Pinpoint the cell where the given text exists, returning its [x, y] midpoint coordinate. 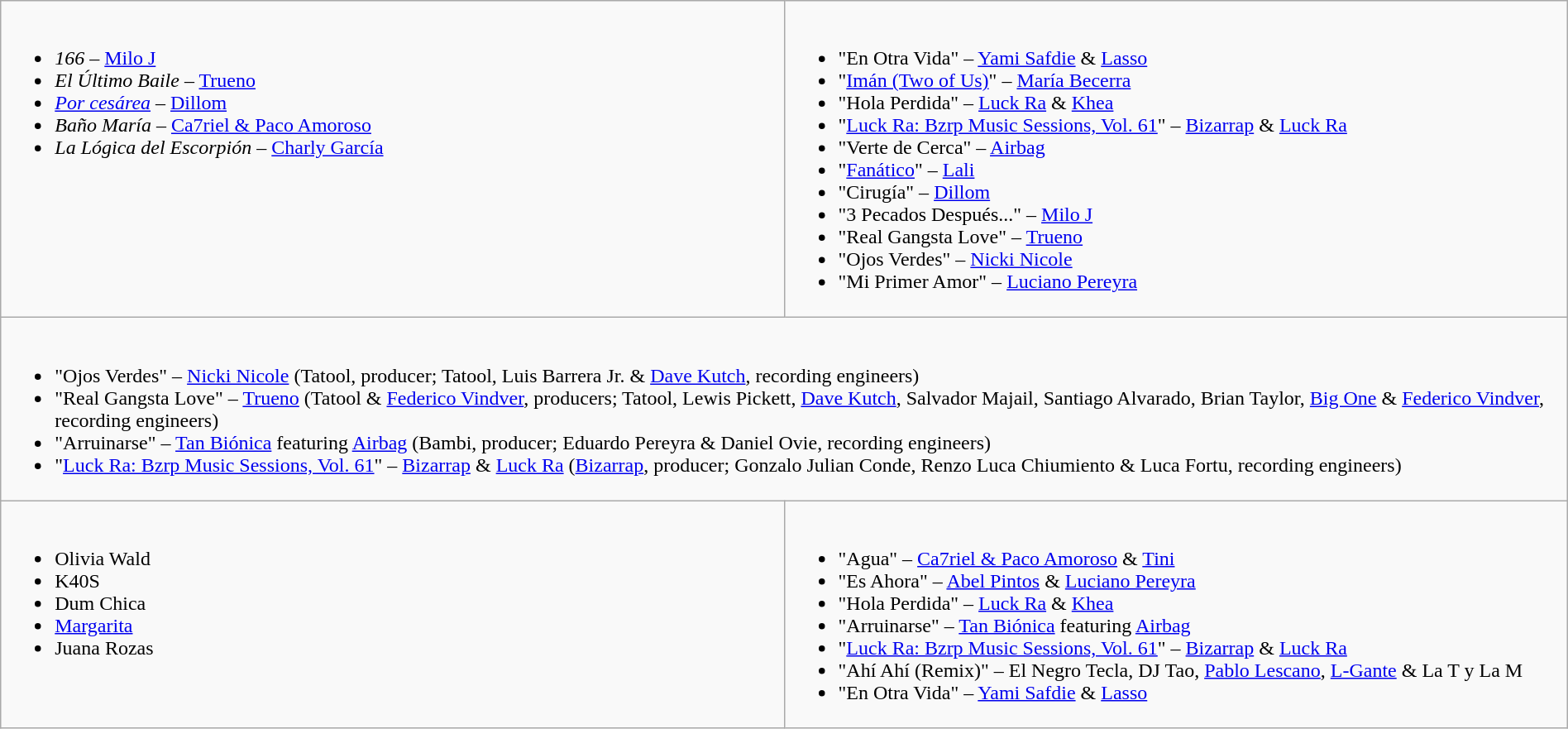
Olivia WaldK40SDum ChicaMargaritaJuana Rozas [392, 614]
166 – Milo JEl Último Baile – TruenoPor cesárea – DillomBaño María – Ca7riel & Paco AmorosoLa Lógica del Escorpión – Charly García [392, 159]
